Extract the (X, Y) coordinate from the center of the cell holding the provided text.  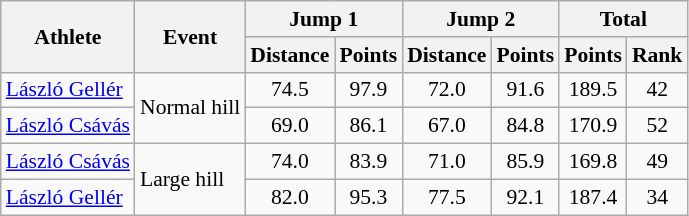
Total (623, 19)
95.3 (368, 197)
83.9 (368, 162)
77.5 (446, 197)
42 (658, 90)
Jump 2 (480, 19)
Jump 1 (324, 19)
69.0 (290, 126)
187.4 (593, 197)
67.0 (446, 126)
34 (658, 197)
91.6 (525, 90)
82.0 (290, 197)
71.0 (446, 162)
Rank (658, 55)
74.0 (290, 162)
Normal hill (190, 108)
170.9 (593, 126)
49 (658, 162)
Event (190, 36)
86.1 (368, 126)
97.9 (368, 90)
189.5 (593, 90)
Athlete (68, 36)
Large hill (190, 180)
74.5 (290, 90)
52 (658, 126)
84.8 (525, 126)
72.0 (446, 90)
85.9 (525, 162)
92.1 (525, 197)
169.8 (593, 162)
